Identify which cell holds the provided text, then report its [x, y] central coordinate. 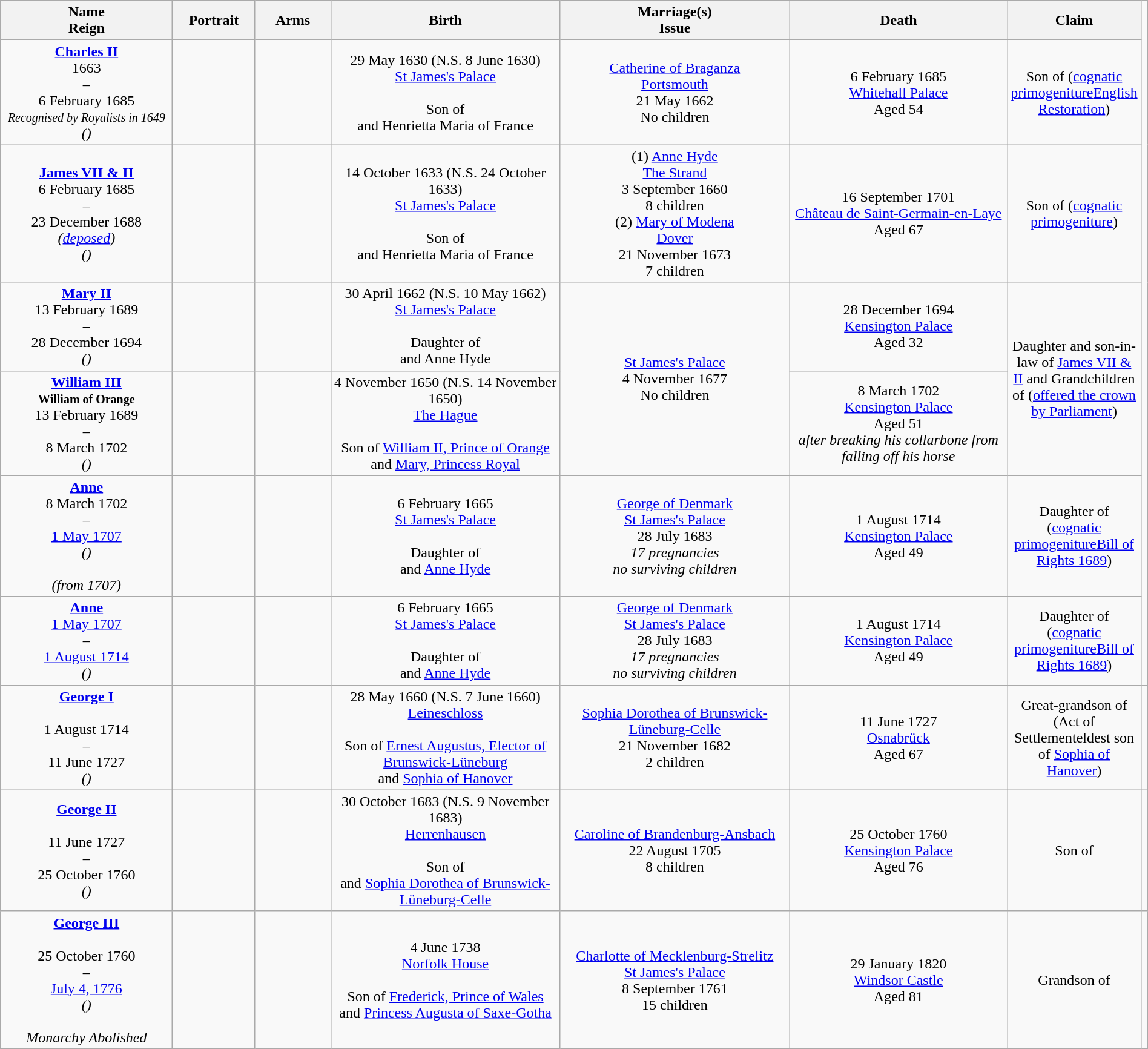
Daughter and son-in-law of James VII & II and Grandchildren of (offered the crown by Parliament) [1074, 379]
Son of (cognatic primogeniture) [1074, 213]
28 December 1694Kensington PalaceAged 32 [899, 326]
11 June 1727OsnabrückAged 67 [899, 738]
8 March 1702Kensington PalaceAged 51after breaking his collarbone from falling off his horse [899, 423]
16 September 1701Château de Saint-Germain-en-LayeAged 67 [899, 213]
Mary II13 February 1689–28 December 1694() [87, 326]
George III25 October 1760–July 4, 1776()Monarchy Abolished [87, 980]
30 April 1662 (N.S. 10 May 1662)St James's PalaceDaughter of and Anne Hyde [446, 326]
Son of (cognatic primogenitureEnglish Restoration) [1074, 92]
28 May 1660 (N.S. 7 June 1660)LeineschlossSon of Ernest Augustus, Elector of Brunswick-Lüneburgand Sophia of Hanover [446, 738]
Anne8 March 1702–1 May 1707()(from 1707) [87, 536]
NameReign [87, 21]
6 February 1685Whitehall PalaceAged 54 [899, 92]
Charlotte of Mecklenburg-StrelitzSt James's Palace8 September 176115 children [675, 980]
14 October 1633 (N.S. 24 October 1633)St James's PalaceSon of and Henrietta Maria of France [446, 213]
St James's Palace4 November 1677No children [675, 379]
Portrait [214, 21]
Son of [1074, 850]
Caroline of Brandenburg-Ansbach22 August 17058 children [675, 850]
4 June 1738Norfolk HouseSon of Frederick, Prince of Walesand Princess Augusta of Saxe-Gotha [446, 980]
29 January 1820Windsor CastleAged 81 [899, 980]
Marriage(s)Issue [675, 21]
Charles II1663–6 February 1685Recognised by Royalists in 1649() [87, 92]
George I1 August 1714–11 June 1727() [87, 738]
4 November 1650 (N.S. 14 November 1650)The HagueSon of William II, Prince of Orangeand Mary, Princess Royal [446, 423]
Sophia Dorothea of Brunswick-Lüneburg-Celle21 November 16822 children [675, 738]
James VII & II6 February 1685–23 December 1688 (deposed)() [87, 213]
William IIIWilliam of Orange13 February 1689–8 March 1702() [87, 423]
Grandson of [1074, 980]
Great-grandson of (Act of Settlementeldest son of Sophia of Hanover) [1074, 738]
Anne1 May 1707–1 August 1714() [87, 641]
Death [899, 21]
29 May 1630 (N.S. 8 June 1630)St James's PalaceSon of and Henrietta Maria of France [446, 92]
Catherine of BraganzaPortsmouth21 May 1662No children [675, 92]
(1) Anne HydeThe Strand3 September 16608 children(2) Mary of ModenaDover21 November 16737 children [675, 213]
George II11 June 1727–25 October 1760() [87, 850]
30 October 1683 (N.S. 9 November 1683)HerrenhausenSon of and Sophia Dorothea of Brunswick-Lüneburg-Celle [446, 850]
Arms [293, 21]
25 October 1760Kensington PalaceAged 76 [899, 850]
Claim [1074, 21]
Birth [446, 21]
